Extract the [x, y] coordinate from the center of the cell holding the provided text.  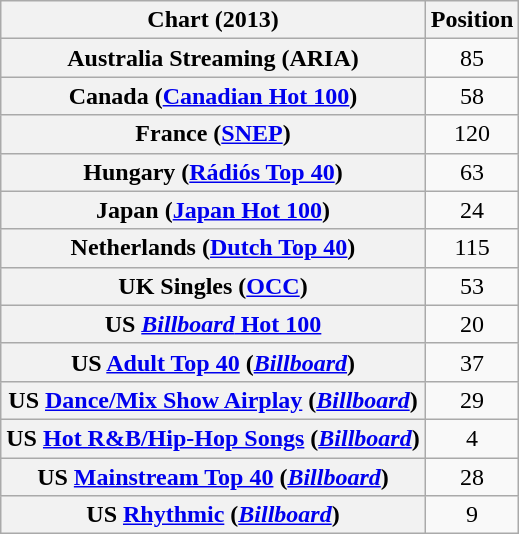
28 [472, 477]
53 [472, 286]
9 [472, 515]
Netherlands (Dutch Top 40) [213, 248]
UK Singles (OCC) [213, 286]
Canada (Canadian Hot 100) [213, 96]
US Rhythmic (Billboard) [213, 515]
US Hot R&B/Hip-Hop Songs (Billboard) [213, 438]
4 [472, 438]
85 [472, 58]
20 [472, 324]
Hungary (Rádiós Top 40) [213, 172]
Japan (Japan Hot 100) [213, 210]
US Billboard Hot 100 [213, 324]
58 [472, 96]
63 [472, 172]
120 [472, 134]
115 [472, 248]
Position [472, 20]
France (SNEP) [213, 134]
US Adult Top 40 (Billboard) [213, 362]
37 [472, 362]
24 [472, 210]
Chart (2013) [213, 20]
US Mainstream Top 40 (Billboard) [213, 477]
Australia Streaming (ARIA) [213, 58]
US Dance/Mix Show Airplay (Billboard) [213, 400]
29 [472, 400]
